Find where the given text appears and provide that cell's center as (x, y) coordinate. 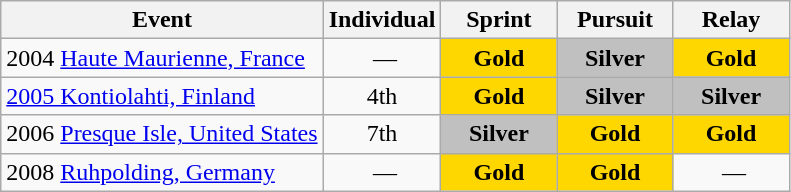
Pursuit (615, 20)
7th (382, 134)
2005 Kontiolahti, Finland (162, 96)
Event (162, 20)
4th (382, 96)
2004 Haute Maurienne, France (162, 58)
Sprint (499, 20)
2006 Presque Isle, United States (162, 134)
2008 Ruhpolding, Germany (162, 172)
Relay (731, 20)
Individual (382, 20)
